From the cell containing the given text, extract its center point as [x, y] coordinate. 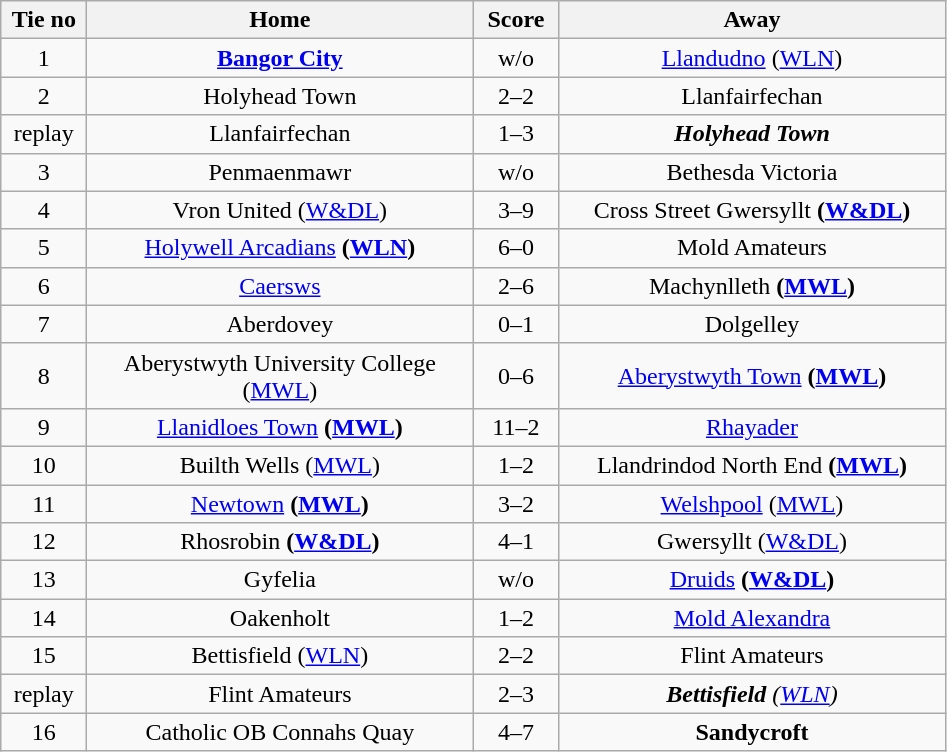
11 [44, 503]
4–7 [516, 732]
Mold Amateurs [752, 248]
13 [44, 580]
Oakenholt [280, 618]
3 [44, 172]
6–0 [516, 248]
Tie no [44, 20]
Llandudno (WLN) [752, 58]
Rhosrobin (W&DL) [280, 542]
Llandrindod North End (MWL) [752, 465]
Aberystwyth University College (MWL) [280, 376]
Aberystwyth Town (MWL) [752, 376]
Away [752, 20]
Cross Street Gwersyllt (W&DL) [752, 210]
15 [44, 656]
3–9 [516, 210]
5 [44, 248]
Sandycroft [752, 732]
7 [44, 324]
0–1 [516, 324]
2 [44, 96]
Holywell Arcadians (WLN) [280, 248]
Catholic OB Connahs Quay [280, 732]
1 [44, 58]
Penmaenmawr [280, 172]
Rhayader [752, 427]
Welshpool (MWL) [752, 503]
6 [44, 286]
Machynlleth (MWL) [752, 286]
Bethesda Victoria [752, 172]
10 [44, 465]
4 [44, 210]
16 [44, 732]
12 [44, 542]
Bangor City [280, 58]
Mold Alexandra [752, 618]
2–3 [516, 694]
Score [516, 20]
Caersws [280, 286]
Home [280, 20]
Dolgelley [752, 324]
Llanidloes Town (MWL) [280, 427]
Gwersyllt (W&DL) [752, 542]
Newtown (MWL) [280, 503]
3–2 [516, 503]
9 [44, 427]
Vron United (W&DL) [280, 210]
0–6 [516, 376]
Druids (W&DL) [752, 580]
Builth Wells (MWL) [280, 465]
11–2 [516, 427]
14 [44, 618]
Aberdovey [280, 324]
1–3 [516, 134]
Gyfelia [280, 580]
8 [44, 376]
2–6 [516, 286]
4–1 [516, 542]
